Identify which cell holds the provided text, then report its [X, Y] central coordinate. 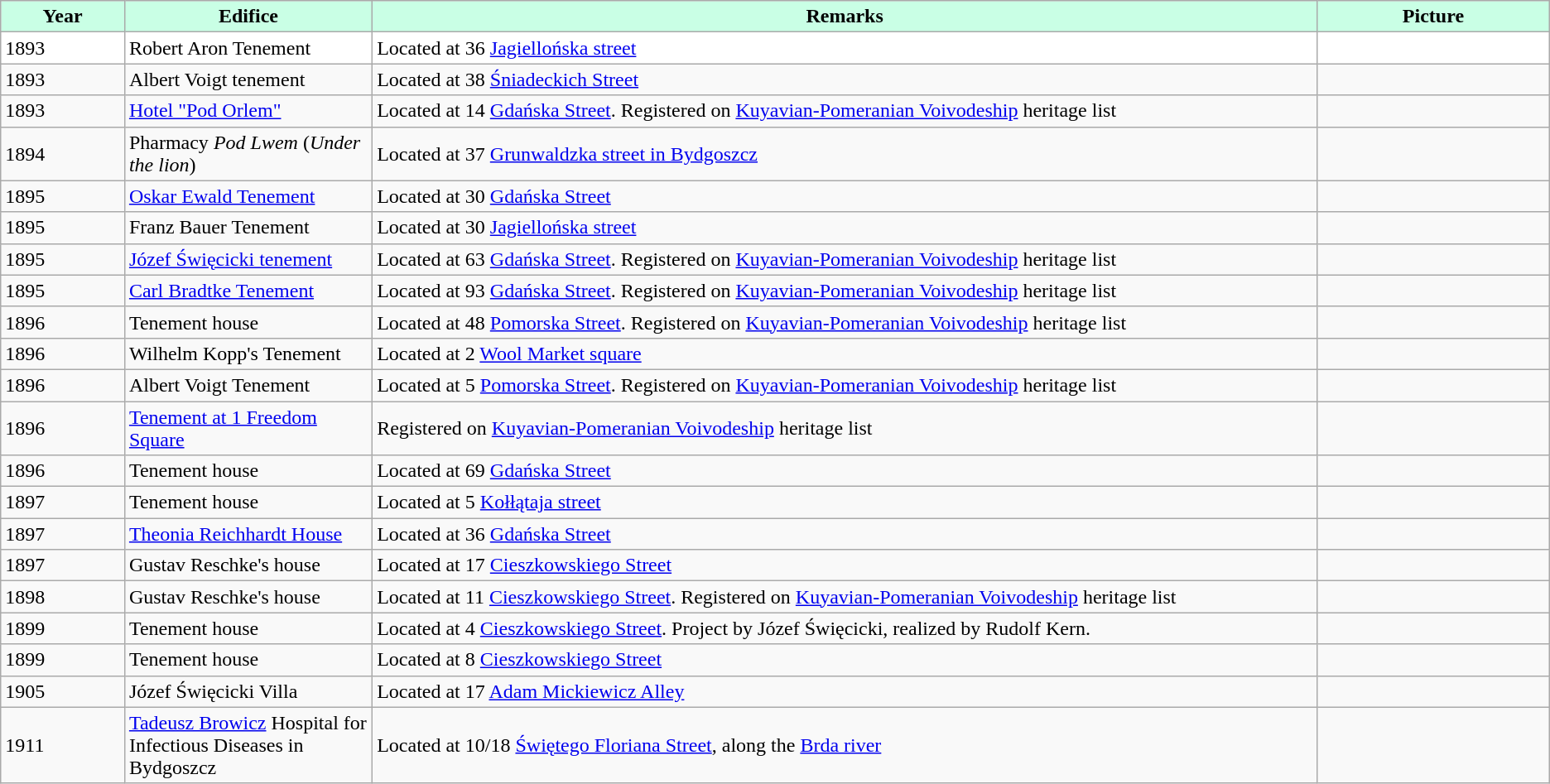
Located at 48 Pomorska Street. Registered on Kuyavian-Pomeranian Voivodeship heritage list [845, 322]
Albert Voigt tenement [248, 79]
Franz Bauer Tenement [248, 228]
Located at 14 Gdańska Street. Registered on Kuyavian-Pomeranian Voivodeship heritage list [845, 111]
Registered on Kuyavian-Pomeranian Voivodeship heritage list [845, 427]
Hotel "Pod Orlem" [248, 111]
Located at 38 Śniadeckich Street [845, 79]
1894 [63, 154]
Located at 10/18 Świętego Floriana Street, along the Brda river [845, 745]
Picture [1434, 17]
Józef Święcicki Villa [248, 691]
1905 [63, 691]
1898 [63, 597]
Pharmacy Pod Lwem (Under the lion) [248, 154]
Edifice [248, 17]
Located at 30 Jagiellońska street [845, 228]
Located at 69 Gdańska Street [845, 471]
Józef Święcicki tenement [248, 259]
Remarks [845, 17]
Located at 5 Kołłątaja street [845, 503]
Carl Bradtke Tenement [248, 291]
Tenement at 1 Freedom Square [248, 427]
Robert Aron Tenement [248, 48]
Located at 63 Gdańska Street. Registered on Kuyavian-Pomeranian Voivodeship heritage list [845, 259]
1911 [63, 745]
Located at 5 Pomorska Street. Registered on Kuyavian-Pomeranian Voivodeship heritage list [845, 385]
Located at 30 Gdańska Street [845, 196]
Wilhelm Kopp's Tenement [248, 354]
Theonia Reichhardt House [248, 534]
Located at 36 Gdańska Street [845, 534]
Located at 17 Cieszkowskiego Street [845, 565]
Located at 37 Grunwaldzka street in Bydgoszcz [845, 154]
Albert Voigt Tenement [248, 385]
Located at 2 Wool Market square [845, 354]
Located at 36 Jagiellońska street [845, 48]
Oskar Ewald Tenement [248, 196]
Year [63, 17]
Located at 93 Gdańska Street. Registered on Kuyavian-Pomeranian Voivodeship heritage list [845, 291]
Located at 17 Adam Mickiewicz Alley [845, 691]
Located at 8 Cieszkowskiego Street [845, 660]
Located at 11 Cieszkowskiego Street. Registered on Kuyavian-Pomeranian Voivodeship heritage list [845, 597]
Tadeusz Browicz Hospital for Infectious Diseases in Bydgoszcz [248, 745]
Located at 4 Cieszkowskiego Street. Project by Józef Święcicki, realized by Rudolf Kern. [845, 628]
